Return the (X, Y) coordinate for the center point of the cell that contains the specified text.  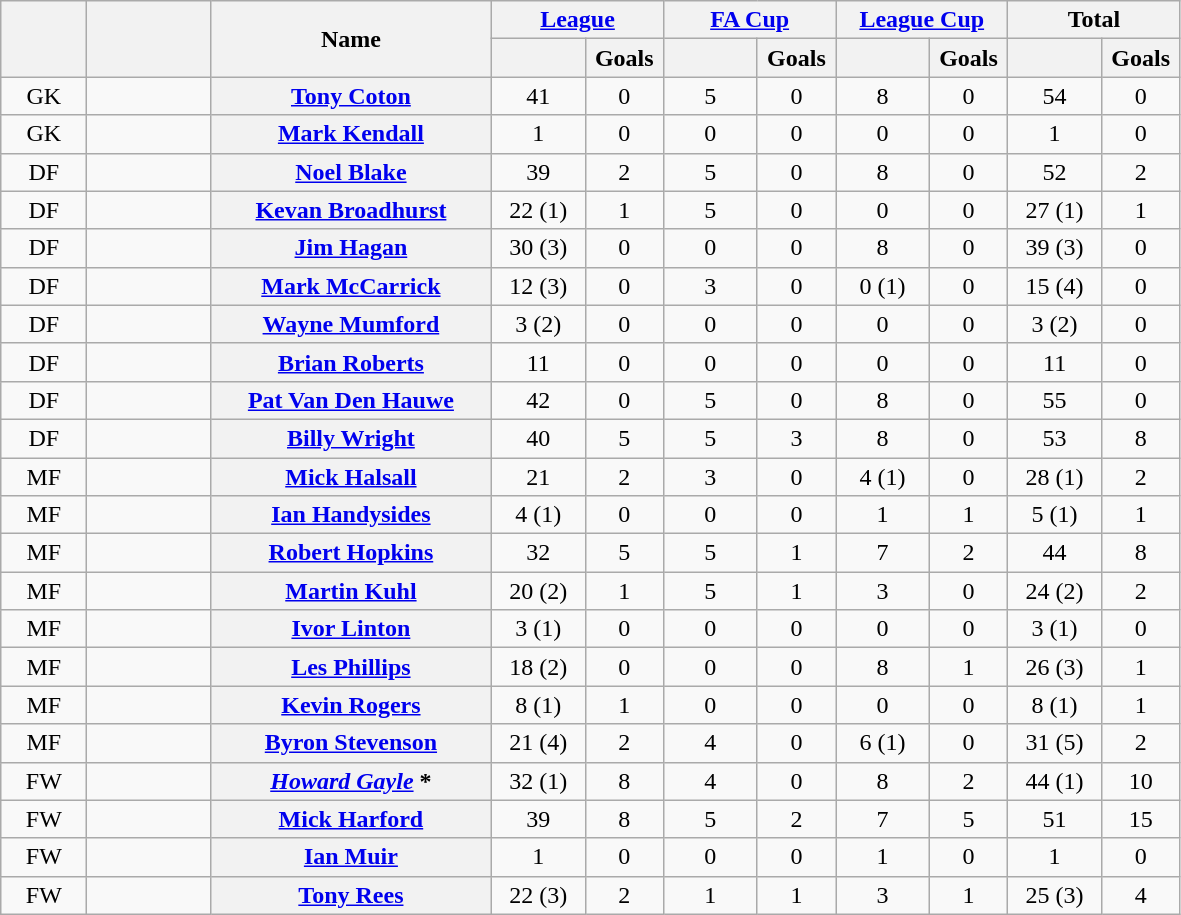
Howard Gayle * (350, 781)
FA Cup (750, 20)
41 (538, 96)
Mark McCarrick (350, 286)
Tony Coton (350, 96)
25 (3) (1055, 895)
Martin Kuhl (350, 591)
22 (1) (538, 210)
44 (1055, 553)
12 (3) (538, 286)
Tony Rees (350, 895)
Kevan Broadhurst (350, 210)
15 (4) (1055, 286)
42 (538, 400)
League Cup (922, 20)
Name (350, 39)
51 (1055, 819)
40 (538, 438)
Noel Blake (350, 172)
18 (2) (538, 667)
Ian Muir (350, 857)
28 (1) (1055, 477)
10 (1140, 781)
21 (538, 477)
24 (2) (1055, 591)
Mark Kendall (350, 134)
31 (5) (1055, 743)
Pat Van Den Hauwe (350, 400)
53 (1055, 438)
27 (1) (1055, 210)
Brian Roberts (350, 362)
0 (1) (883, 286)
Total (1094, 20)
22 (3) (538, 895)
52 (1055, 172)
5 (1) (1055, 515)
Byron Stevenson (350, 743)
Les Phillips (350, 667)
32 (538, 553)
Ian Handysides (350, 515)
Kevin Rogers (350, 705)
Mick Harford (350, 819)
30 (3) (538, 248)
Robert Hopkins (350, 553)
26 (3) (1055, 667)
Mick Halsall (350, 477)
Jim Hagan (350, 248)
Ivor Linton (350, 629)
39 (3) (1055, 248)
Wayne Mumford (350, 324)
Billy Wright (350, 438)
15 (1140, 819)
55 (1055, 400)
21 (4) (538, 743)
32 (1) (538, 781)
6 (1) (883, 743)
League (577, 20)
20 (2) (538, 591)
44 (1) (1055, 781)
54 (1055, 96)
